Determine the (X, Y) coordinate at the center of the cell enclosing the given text.  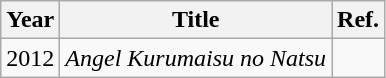
2012 (30, 58)
Ref. (358, 20)
Year (30, 20)
Title (196, 20)
Angel Kurumaisu no Natsu (196, 58)
